Pinpoint the cell where the given text exists, returning its (X, Y) midpoint coordinate. 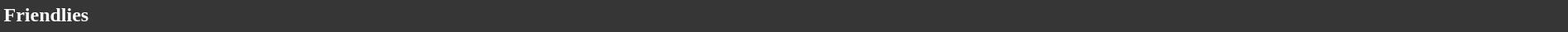
Friendlies (784, 15)
